Return (x, y) of the center of cell containing provided text 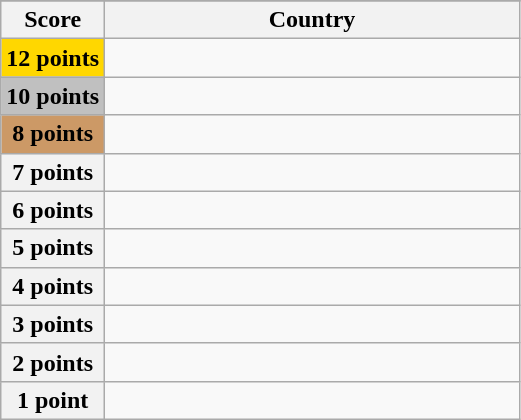
5 points (53, 248)
10 points (53, 96)
3 points (53, 324)
12 points (53, 58)
Country (312, 20)
7 points (53, 172)
2 points (53, 362)
8 points (53, 134)
4 points (53, 286)
6 points (53, 210)
Score (53, 20)
1 point (53, 400)
